Extract the (X, Y) coordinate from the center of the cell holding the provided text.  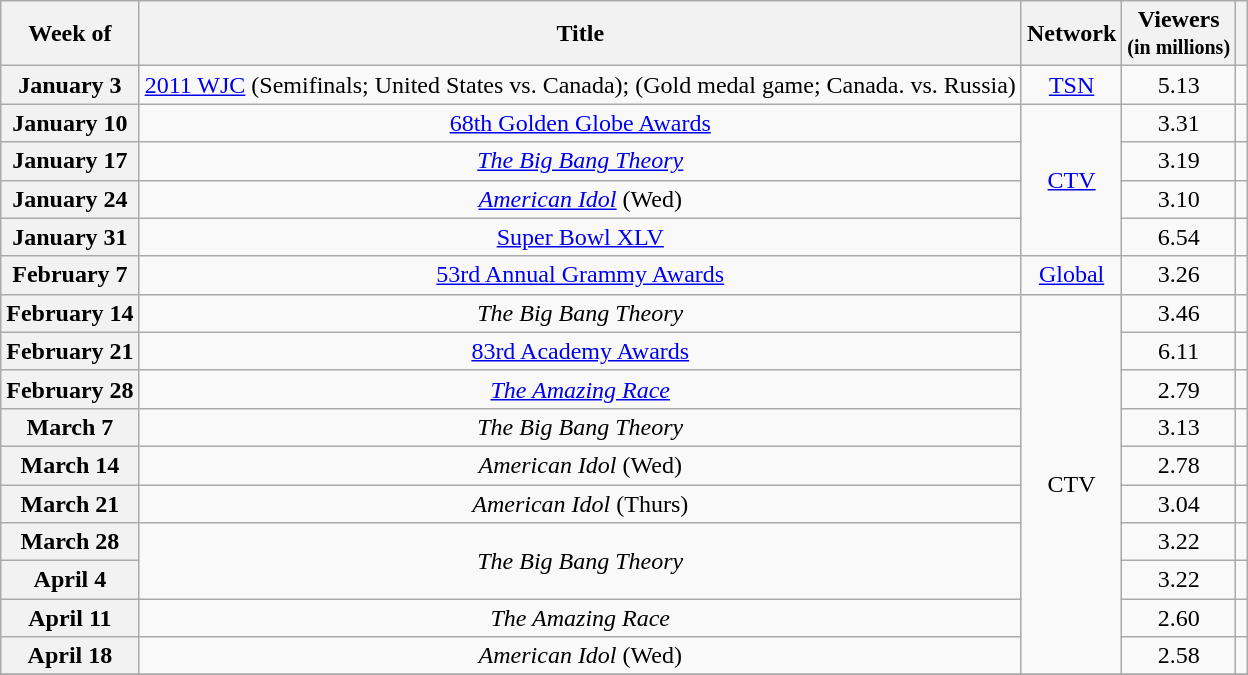
Super Bowl XLV (580, 237)
Title (580, 34)
January 17 (70, 161)
6.54 (1179, 237)
3.26 (1179, 275)
3.19 (1179, 161)
March 7 (70, 427)
March 21 (70, 503)
April 11 (70, 618)
5.13 (1179, 85)
January 3 (70, 85)
3.10 (1179, 199)
Viewers(in millions) (1179, 34)
Week of (70, 34)
TSN (1071, 85)
February 14 (70, 313)
January 24 (70, 199)
53rd Annual Grammy Awards (580, 275)
February 7 (70, 275)
83rd Academy Awards (580, 351)
3.31 (1179, 123)
3.04 (1179, 503)
2011 WJC (Semifinals; United States vs. Canada); (Gold medal game; Canada. vs. Russia) (580, 85)
2.79 (1179, 389)
6.11 (1179, 351)
March 14 (70, 465)
2.60 (1179, 618)
3.46 (1179, 313)
January 10 (70, 123)
2.78 (1179, 465)
68th Golden Globe Awards (580, 123)
April 4 (70, 580)
February 21 (70, 351)
2.58 (1179, 656)
April 18 (70, 656)
January 31 (70, 237)
February 28 (70, 389)
Network (1071, 34)
American Idol (Thurs) (580, 503)
Global (1071, 275)
3.13 (1179, 427)
March 28 (70, 542)
